Scan for the cell matching the given text and deliver its [X, Y] coordinate at center. 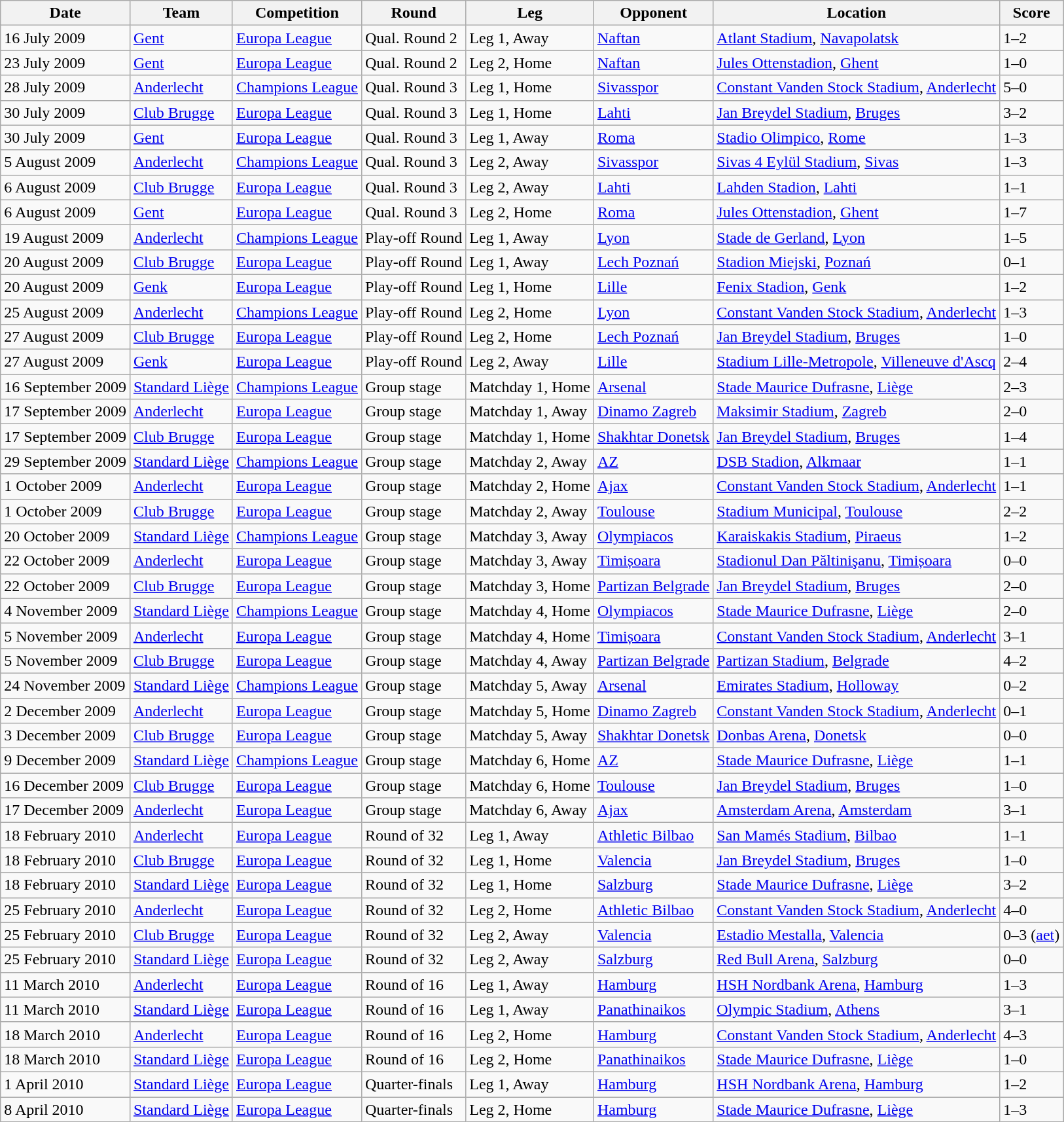
DSB Stadion, Alkmaar [857, 461]
Leg [530, 13]
8 April 2010 [65, 1110]
Stadium Lille-Metropole, Villeneuve d'Ascq [857, 362]
28 July 2009 [65, 88]
Stadion Miejski, Poznań [857, 262]
Red Bull Arena, Salzburg [857, 960]
Stade de Gerland, Lyon [857, 237]
4–3 [1031, 1034]
Team [181, 13]
Karaiskakis Stadium, Piraeus [857, 536]
1–4 [1031, 437]
Maksimir Stadium, Zagreb [857, 412]
0–3 (aet) [1031, 935]
25 August 2009 [65, 312]
24 November 2009 [65, 685]
2 December 2009 [65, 710]
17 December 2009 [65, 810]
2–4 [1031, 362]
Location [857, 13]
Lahden Stadion, Lahti [857, 187]
Partizan Stadium, Belgrade [857, 661]
Stadionul Dan Păltinişanu, Timișoara [857, 561]
2–2 [1031, 511]
3 December 2009 [65, 736]
4 November 2009 [65, 611]
23 July 2009 [65, 63]
Matchday 4, Away [530, 661]
Emirates Stadium, Holloway [857, 685]
San Mamés Stadium, Bilbao [857, 835]
16 December 2009 [65, 786]
4–0 [1031, 910]
Matchday 2, Home [530, 486]
5–0 [1031, 88]
Opponent [653, 13]
16 July 2009 [65, 38]
Donbas Arena, Donetsk [857, 736]
20 October 2009 [65, 536]
Amsterdam Arena, Amsterdam [857, 810]
Fenix Stadion, Genk [857, 287]
0–2 [1031, 685]
9 December 2009 [65, 761]
Stadium Municipal, Toulouse [857, 511]
1–7 [1031, 212]
29 September 2009 [65, 461]
Score [1031, 13]
Matchday 6, Away [530, 810]
1 April 2010 [65, 1084]
Round [414, 13]
16 September 2009 [65, 387]
5 August 2009 [65, 162]
Matchday 5, Home [530, 710]
Competition [297, 13]
Matchday 1, Away [530, 412]
Atlant Stadium, Navapolatsk [857, 38]
19 August 2009 [65, 237]
Olympic Stadium, Athens [857, 1009]
Sivas 4 Eylül Stadium, Sivas [857, 162]
Matchday 3, Home [530, 586]
Date [65, 13]
2–3 [1031, 387]
4–2 [1031, 661]
Stadio Olimpico, Rome [857, 137]
Estadio Mestalla, Valencia [857, 935]
1–5 [1031, 237]
